From the cell containing the given text, extract its center point as (x, y) coordinate. 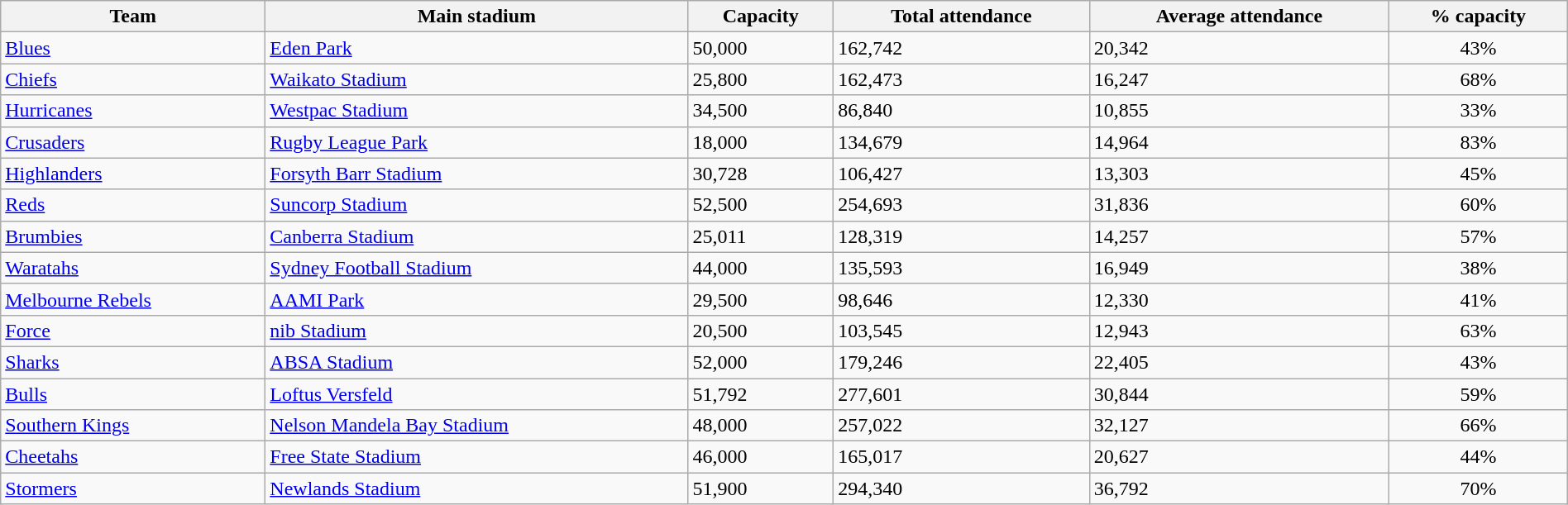
Bulls (133, 394)
32,127 (1239, 426)
38% (1479, 268)
44% (1479, 457)
14,257 (1239, 236)
Hurricanes (133, 111)
162,742 (962, 48)
Sharks (133, 362)
135,593 (962, 268)
52,000 (761, 362)
Chiefs (133, 79)
nib Stadium (476, 331)
50,000 (761, 48)
134,679 (962, 142)
AAMI Park (476, 299)
18,000 (761, 142)
Canberra Stadium (476, 236)
ABSA Stadium (476, 362)
16,949 (1239, 268)
20,627 (1239, 457)
Capacity (761, 17)
Sydney Football Stadium (476, 268)
31,836 (1239, 205)
83% (1479, 142)
57% (1479, 236)
% capacity (1479, 17)
29,500 (761, 299)
51,792 (761, 394)
Blues (133, 48)
86,840 (962, 111)
66% (1479, 426)
44,000 (761, 268)
179,246 (962, 362)
70% (1479, 488)
Eden Park (476, 48)
34,500 (761, 111)
Brumbies (133, 236)
103,545 (962, 331)
Team (133, 17)
59% (1479, 394)
Newlands Stadium (476, 488)
Westpac Stadium (476, 111)
10,855 (1239, 111)
33% (1479, 111)
Highlanders (133, 174)
98,646 (962, 299)
Crusaders (133, 142)
Reds (133, 205)
165,017 (962, 457)
Suncorp Stadium (476, 205)
Cheetahs (133, 457)
Nelson Mandela Bay Stadium (476, 426)
162,473 (962, 79)
36,792 (1239, 488)
Free State Stadium (476, 457)
106,427 (962, 174)
16,247 (1239, 79)
41% (1479, 299)
12,943 (1239, 331)
60% (1479, 205)
294,340 (962, 488)
25,011 (761, 236)
12,330 (1239, 299)
22,405 (1239, 362)
Waikato Stadium (476, 79)
Waratahs (133, 268)
14,964 (1239, 142)
Melbourne Rebels (133, 299)
128,319 (962, 236)
48,000 (761, 426)
Average attendance (1239, 17)
63% (1479, 331)
254,693 (962, 205)
Stormers (133, 488)
Main stadium (476, 17)
Rugby League Park (476, 142)
277,601 (962, 394)
25,800 (761, 79)
30,844 (1239, 394)
52,500 (761, 205)
Loftus Versfeld (476, 394)
13,303 (1239, 174)
20,342 (1239, 48)
20,500 (761, 331)
45% (1479, 174)
Total attendance (962, 17)
51,900 (761, 488)
46,000 (761, 457)
68% (1479, 79)
30,728 (761, 174)
Southern Kings (133, 426)
Forsyth Barr Stadium (476, 174)
257,022 (962, 426)
Force (133, 331)
